Locate the cell with the specified text and output its (X, Y) center coordinate. 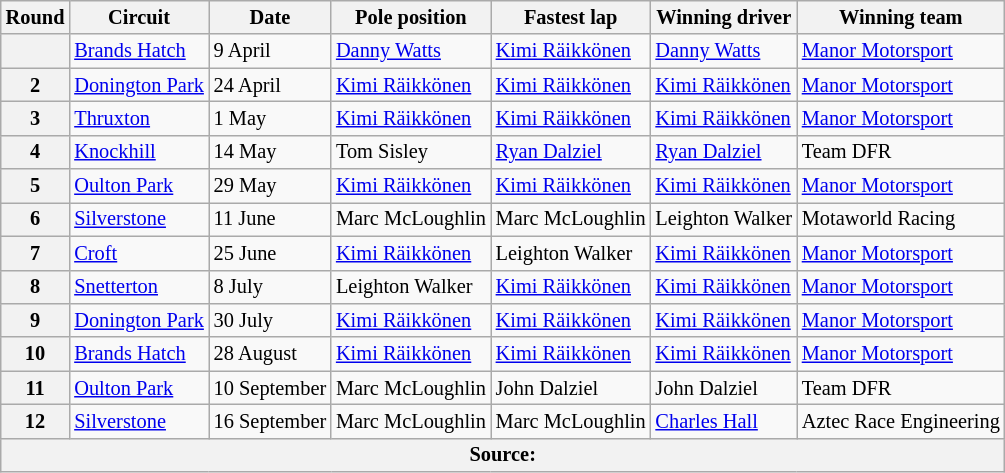
Circuit (138, 17)
Thruxton (138, 118)
1 May (270, 118)
Date (270, 17)
Source: (503, 455)
Motaworld Racing (901, 219)
Fastest lap (571, 17)
Winning driver (724, 17)
14 May (270, 152)
9 April (270, 51)
7 (36, 253)
Knockhill (138, 152)
11 June (270, 219)
30 July (270, 320)
8 July (270, 287)
Round (36, 17)
11 (36, 388)
25 June (270, 253)
3 (36, 118)
8 (36, 287)
Winning team (901, 17)
12 (36, 421)
29 May (270, 186)
16 September (270, 421)
5 (36, 186)
4 (36, 152)
Snetterton (138, 287)
Charles Hall (724, 421)
9 (36, 320)
10 (36, 354)
Tom Sisley (411, 152)
Pole position (411, 17)
10 September (270, 388)
6 (36, 219)
28 August (270, 354)
Croft (138, 253)
2 (36, 85)
24 April (270, 85)
Aztec Race Engineering (901, 421)
